Find where the given text appears and provide that cell's center as [x, y] coordinate. 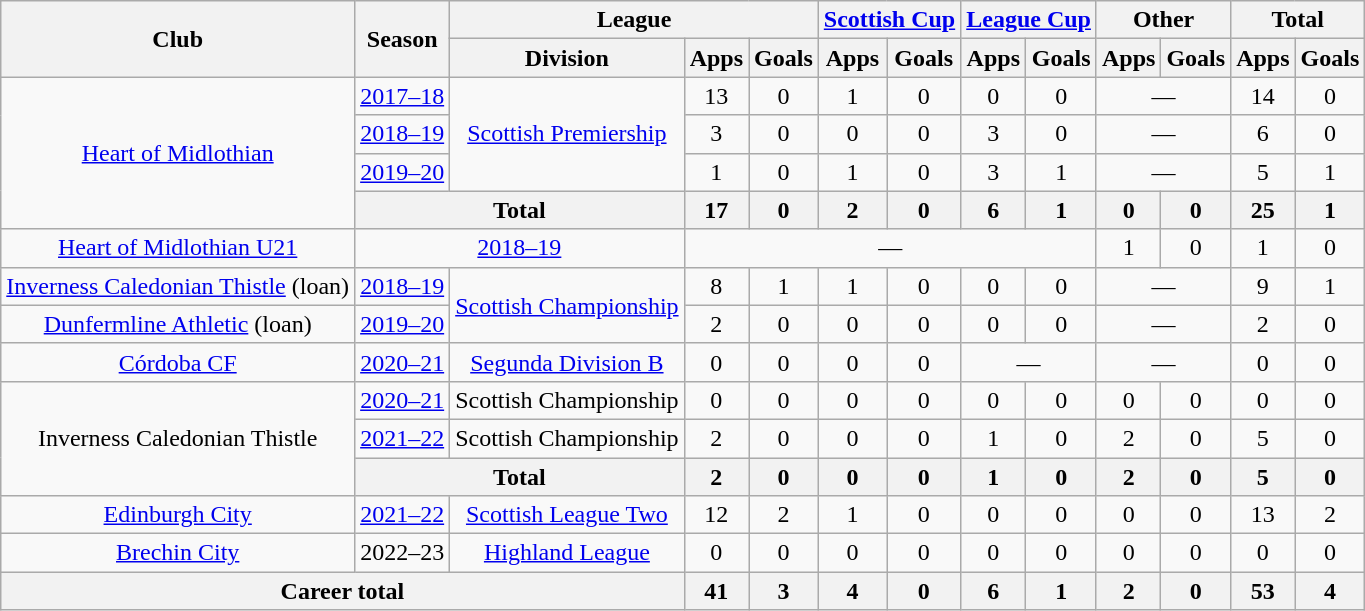
53 [1263, 591]
Inverness Caledonian Thistle [178, 438]
14 [1263, 96]
Heart of Midlothian U21 [178, 248]
17 [716, 210]
Dunfermline Athletic (loan) [178, 324]
Scottish League Two [567, 515]
Division [567, 58]
Scottish Cup [889, 20]
Highland League [567, 553]
Heart of Midlothian [178, 153]
League [634, 20]
Inverness Caledonian Thistle (loan) [178, 286]
Brechin City [178, 553]
12 [716, 515]
Season [402, 39]
8 [716, 286]
Edinburgh City [178, 515]
Career total [342, 591]
25 [1263, 210]
Scottish Premiership [567, 134]
Córdoba CF [178, 362]
Club [178, 39]
2022–23 [402, 553]
41 [716, 591]
9 [1263, 286]
League Cup [1029, 20]
Segunda Division B [567, 362]
Other [1163, 20]
2017–18 [402, 96]
